Identify which cell holds the provided text, then report its (X, Y) central coordinate. 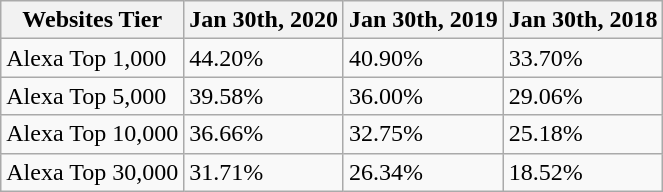
Websites Tier (92, 20)
31.71% (264, 172)
36.00% (423, 96)
Jan 30th, 2018 (583, 20)
39.58% (264, 96)
29.06% (583, 96)
40.90% (423, 58)
18.52% (583, 172)
Alexa Top 5,000 (92, 96)
25.18% (583, 134)
Alexa Top 1,000 (92, 58)
26.34% (423, 172)
Jan 30th, 2020 (264, 20)
Alexa Top 10,000 (92, 134)
44.20% (264, 58)
33.70% (583, 58)
32.75% (423, 134)
36.66% (264, 134)
Alexa Top 30,000 (92, 172)
Jan 30th, 2019 (423, 20)
